Determine the [x, y] coordinate at the center of the cell enclosing the given text.  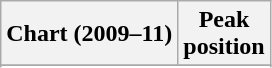
Peakposition [224, 34]
Chart (2009–11) [90, 34]
